Identify which cell holds the provided text, then report its (x, y) central coordinate. 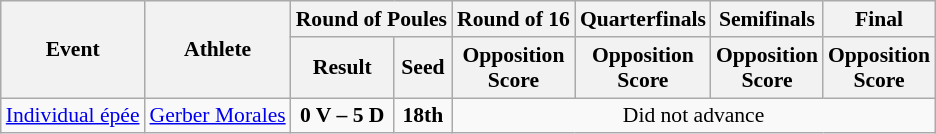
Gerber Morales (218, 116)
0 V – 5 D (342, 116)
Seed (423, 68)
Semifinals (767, 19)
Final (879, 19)
Did not advance (694, 116)
Round of 16 (514, 19)
Athlete (218, 50)
Result (342, 68)
Round of Poules (372, 19)
18th (423, 116)
Quarterfinals (643, 19)
Event (73, 50)
Individual épée (73, 116)
